From the cell containing the given text, extract its center point as (x, y) coordinate. 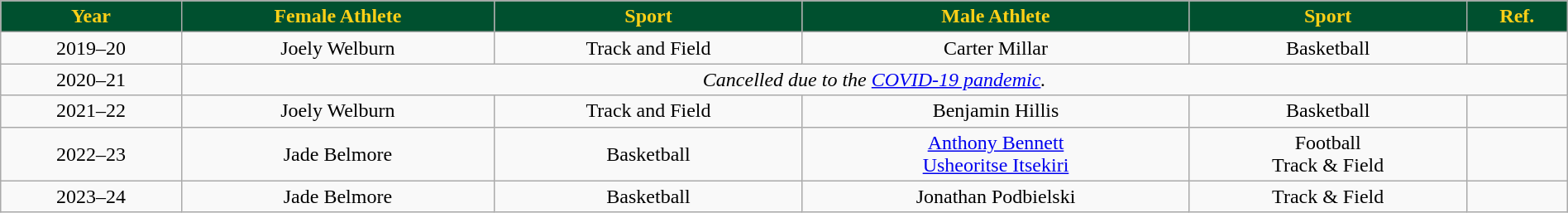
Cancelled due to the COVID-19 pandemic. (874, 80)
2023–24 (91, 196)
Track & Field (1328, 196)
2020–21 (91, 80)
Jonathan Podbielski (996, 196)
Benjamin Hillis (996, 111)
2021–22 (91, 111)
2022–23 (91, 154)
Year (91, 17)
Ref. (1517, 17)
Female Athlete (337, 17)
Carter Millar (996, 48)
Anthony BennettUsheoritse Itsekiri (996, 154)
Male Athlete (996, 17)
2019–20 (91, 48)
FootballTrack & Field (1328, 154)
